Find where the given text appears and provide that cell's center as [x, y] coordinate. 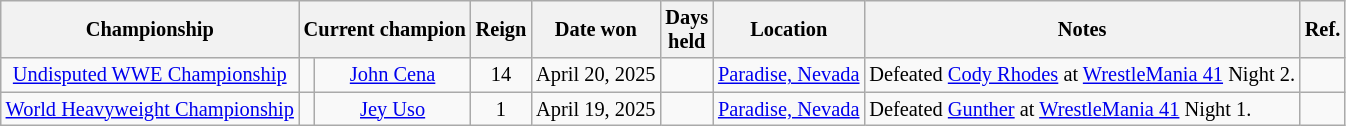
Defeated Cody Rhodes at WrestleMania 41 Night 2. [1082, 75]
John Cena [393, 75]
Championship [150, 29]
1 [502, 109]
Jey Uso [393, 109]
Daysheld [686, 29]
Reign [502, 29]
April 19, 2025 [596, 109]
Defeated Gunther at WrestleMania 41 Night 1. [1082, 109]
Notes [1082, 29]
World Heavyweight Championship [150, 109]
Ref. [1322, 29]
14 [502, 75]
Date won [596, 29]
Location [788, 29]
Current champion [385, 29]
April 20, 2025 [596, 75]
Undisputed WWE Championship [150, 75]
